Return [X, Y] of the center of cell containing provided text 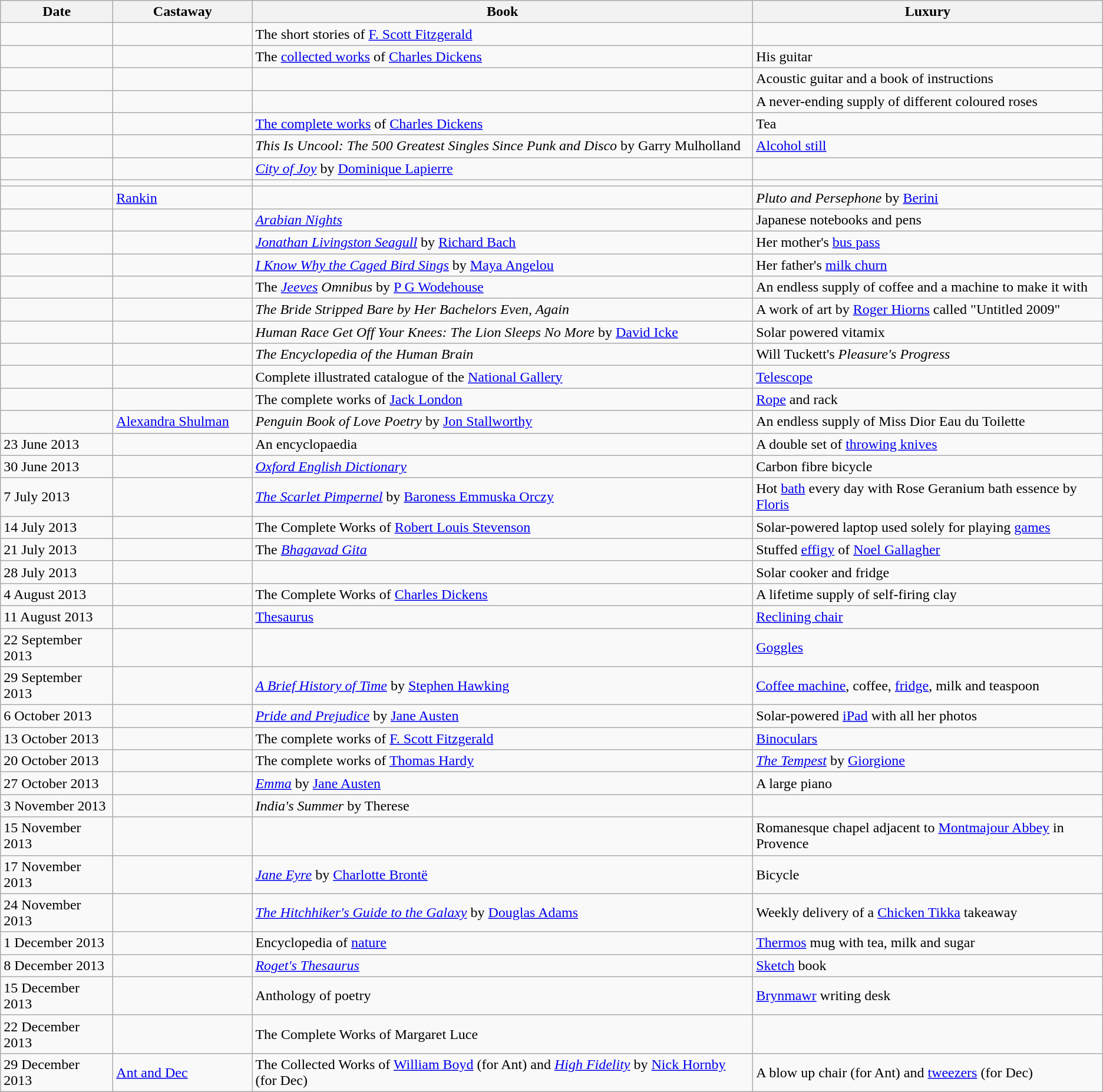
Her mother's bus pass [928, 242]
A work of art by Roger Hiorns called "Untitled 2009" [928, 310]
The short stories of F. Scott Fitzgerald [503, 34]
17 November 2013 [57, 874]
The Collected Works of William Boyd (for Ant) and High Fidelity by Nick Hornby (for Dec) [503, 1072]
6 October 2013 [57, 716]
Her father's milk churn [928, 264]
7 July 2013 [57, 497]
Brynmawr writing desk [928, 995]
Binoculars [928, 739]
30 June 2013 [57, 466]
The complete works of Jack London [503, 399]
The Scarlet Pimpernel by Baroness Emmuska Orczy [503, 497]
29 September 2013 [57, 686]
Solar cooker and fridge [928, 572]
Date [57, 12]
Weekly delivery of a Chicken Tikka takeaway [928, 913]
Oxford English Dictionary [503, 466]
14 July 2013 [57, 527]
A never-ending supply of different coloured roses [928, 101]
8 December 2013 [57, 965]
Goggles [928, 647]
Romanesque chapel adjacent to Montmajour Abbey in Provence [928, 836]
13 October 2013 [57, 739]
Solar-powered iPad with all her photos [928, 716]
Roget's Thesaurus [503, 965]
Thesaurus [503, 617]
Carbon fibre bicycle [928, 466]
A Brief History of Time by Stephen Hawking [503, 686]
A lifetime supply of self-firing clay [928, 594]
23 June 2013 [57, 444]
Telescope [928, 377]
Alexandra Shulman [183, 422]
Anthology of poetry [503, 995]
Japanese notebooks and pens [928, 220]
4 August 2013 [57, 594]
Acoustic guitar and a book of instructions [928, 79]
1 December 2013 [57, 943]
A double set of throwing knives [928, 444]
Rope and rack [928, 399]
Arabian Nights [503, 220]
Tea [928, 124]
Book [503, 12]
Luxury [928, 12]
India's Summer by Therese [503, 806]
3 November 2013 [57, 806]
11 August 2013 [57, 617]
Thermos mug with tea, milk and sugar [928, 943]
City of Joy by Dominique Lapierre [503, 168]
15 November 2013 [57, 836]
A blow up chair (for Ant) and tweezers (for Dec) [928, 1072]
The complete works of Charles Dickens [503, 124]
Solar-powered laptop used solely for playing games [928, 527]
Alcohol still [928, 146]
Will Tuckett's Pleasure's Progress [928, 355]
Pluto and Persephone by Berini [928, 197]
An endless supply of coffee and a machine to make it with [928, 287]
Jane Eyre by Charlotte Brontë [503, 874]
Bicycle [928, 874]
22 December 2013 [57, 1034]
The complete works of F. Scott Fitzgerald [503, 739]
29 December 2013 [57, 1072]
An encyclopaedia [503, 444]
Reclining chair [928, 617]
The Jeeves Omnibus by P G Wodehouse [503, 287]
The Bride Stripped Bare by Her Bachelors Even, Again [503, 310]
Encyclopedia of nature [503, 943]
Rankin [183, 197]
Stuffed effigy of Noel Gallagher [928, 550]
28 July 2013 [57, 572]
22 September 2013 [57, 647]
The Hitchhiker's Guide to the Galaxy by Douglas Adams [503, 913]
The Complete Works of Charles Dickens [503, 594]
The Complete Works of Margaret Luce [503, 1034]
21 July 2013 [57, 550]
Hot bath every day with Rose Geranium bath essence by Floris [928, 497]
Castaway [183, 12]
A large piano [928, 783]
24 November 2013 [57, 913]
The Tempest by Giorgione [928, 761]
I Know Why the Caged Bird Sings by Maya Angelou [503, 264]
The Encyclopedia of the Human Brain [503, 355]
The Complete Works of Robert Louis Stevenson [503, 527]
20 October 2013 [57, 761]
An endless supply of Miss Dior Eau du Toilette [928, 422]
Human Race Get Off Your Knees: The Lion Sleeps No More by David Icke [503, 332]
His guitar [928, 57]
Emma by Jane Austen [503, 783]
This Is Uncool: The 500 Greatest Singles Since Punk and Disco by Garry Mulholland [503, 146]
Penguin Book of Love Poetry by Jon Stallworthy [503, 422]
The collected works of Charles Dickens [503, 57]
27 October 2013 [57, 783]
15 December 2013 [57, 995]
Complete illustrated catalogue of the National Gallery [503, 377]
Pride and Prejudice by Jane Austen [503, 716]
Coffee machine, coffee, fridge, milk and teaspoon [928, 686]
The complete works of Thomas Hardy [503, 761]
Ant and Dec [183, 1072]
Solar powered vitamix [928, 332]
Sketch book [928, 965]
Jonathan Livingston Seagull by Richard Bach [503, 242]
The Bhagavad Gita [503, 550]
